Scan for the cell matching the given text and deliver its (x, y) coordinate at center. 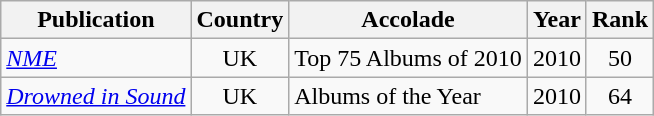
Top 75 Albums of 2010 (408, 58)
Accolade (408, 20)
Year (556, 20)
Country (240, 20)
Drowned in Sound (96, 96)
50 (620, 58)
Rank (620, 20)
Publication (96, 20)
Albums of the Year (408, 96)
64 (620, 96)
NME (96, 58)
